Detect which cell encompasses the target text, then output its [X, Y] center coordinate. 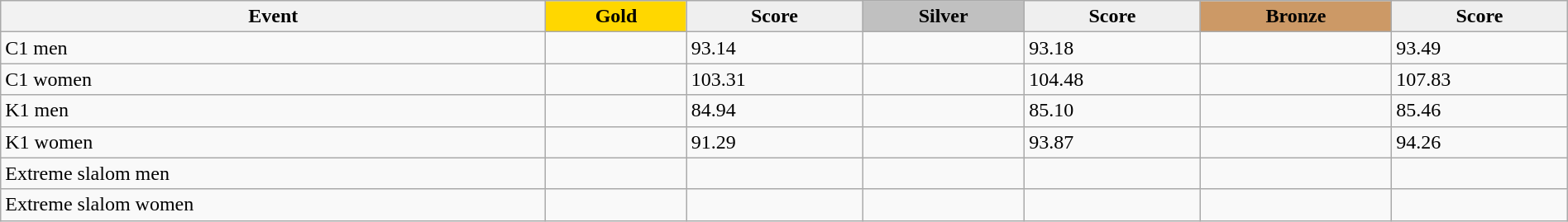
C1 women [273, 79]
93.14 [774, 48]
93.49 [1480, 48]
93.87 [1113, 142]
104.48 [1113, 79]
103.31 [774, 79]
Bronze [1296, 17]
Silver [944, 17]
Event [273, 17]
Gold [616, 17]
Extreme slalom women [273, 205]
85.46 [1480, 111]
84.94 [774, 111]
107.83 [1480, 79]
93.18 [1113, 48]
91.29 [774, 142]
Extreme slalom men [273, 173]
85.10 [1113, 111]
94.26 [1480, 142]
K1 men [273, 111]
K1 women [273, 142]
C1 men [273, 48]
